Detect which cell encompasses the target text, then output its (x, y) center coordinate. 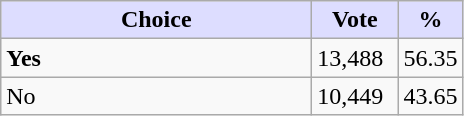
43.65 (430, 96)
10,449 (355, 96)
Vote (355, 20)
No (156, 96)
% (430, 20)
Choice (156, 20)
13,488 (355, 58)
56.35 (430, 58)
Yes (156, 58)
